Search for the cell housing the specified text and yield its [x, y] center coordinate. 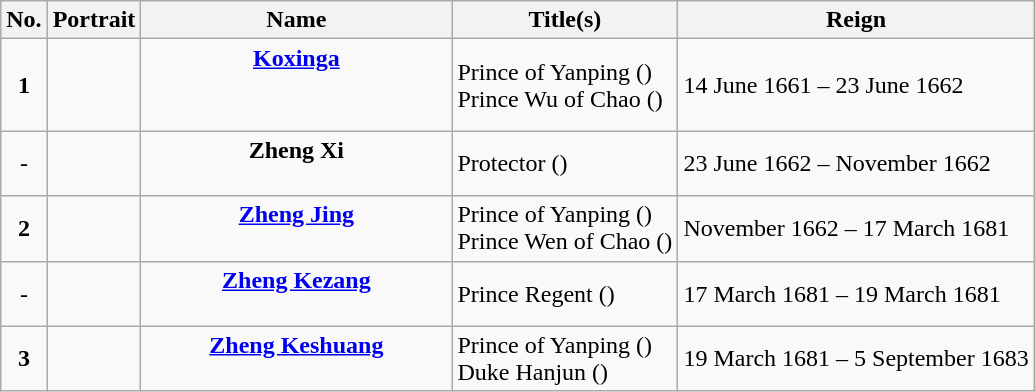
Zheng Xi [296, 164]
14 June 1661 – 23 June 1662 [856, 85]
Prince Regent () [565, 294]
Zheng Kezang [296, 294]
1 [24, 85]
2 [24, 228]
Protector () [565, 164]
Portrait [94, 20]
Prince of Yanping ()Prince Wen of Chao () [565, 228]
Zheng Jing [296, 228]
Prince of Yanping ()Prince Wu of Chao () [565, 85]
Title(s) [565, 20]
No. [24, 20]
3 [24, 358]
Name [296, 20]
Prince of Yanping () Duke Hanjun () [565, 358]
Zheng Keshuang [296, 358]
November 1662 – 17 March 1681 [856, 228]
17 March 1681 – 19 March 1681 [856, 294]
19 March 1681 – 5 September 1683 [856, 358]
Koxinga [296, 85]
Reign [856, 20]
23 June 1662 – November 1662 [856, 164]
